Return the (X, Y) coordinate for the center point of the cell that contains the specified text.  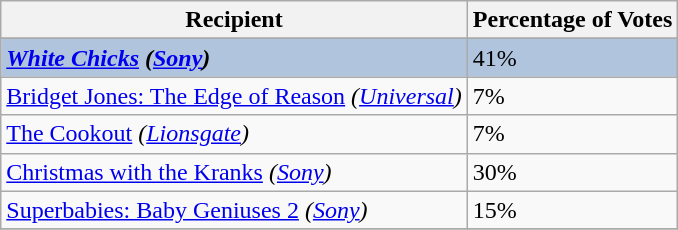
Recipient (234, 20)
41% (572, 58)
30% (572, 172)
Bridget Jones: The Edge of Reason (Universal) (234, 96)
Percentage of Votes (572, 20)
Superbabies: Baby Geniuses 2 (Sony) (234, 210)
Christmas with the Kranks (Sony) (234, 172)
White Chicks (Sony) (234, 58)
The Cookout (Lionsgate) (234, 134)
15% (572, 210)
